Output the [x, y] coordinate of the center of the cell containing the given text.  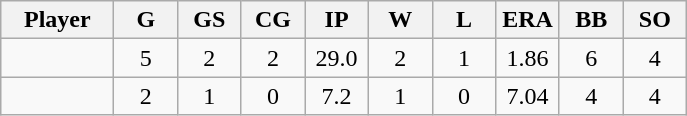
1.86 [528, 58]
BB [591, 20]
6 [591, 58]
GS [210, 20]
W [400, 20]
G [146, 20]
7.2 [337, 96]
7.04 [528, 96]
5 [146, 58]
29.0 [337, 58]
L [464, 20]
ERA [528, 20]
SO [655, 20]
CG [273, 20]
IP [337, 20]
Player [58, 20]
